For the text-containing cell, return its midpoint in [X, Y] coordinate format. 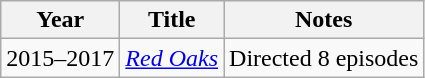
Title [172, 20]
2015–2017 [60, 58]
Red Oaks [172, 58]
Directed 8 episodes [324, 58]
Year [60, 20]
Notes [324, 20]
